Extract the [x, y] coordinate from the center of the cell holding the provided text.  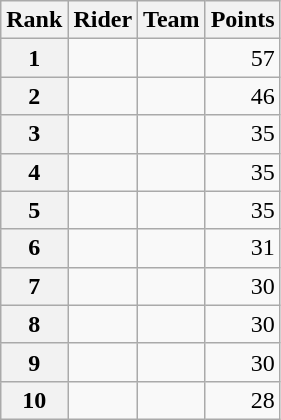
6 [34, 248]
46 [242, 96]
28 [242, 400]
1 [34, 58]
Points [242, 20]
Rider [103, 20]
5 [34, 210]
10 [34, 400]
4 [34, 172]
3 [34, 134]
2 [34, 96]
8 [34, 324]
31 [242, 248]
7 [34, 286]
57 [242, 58]
Rank [34, 20]
9 [34, 362]
Team [172, 20]
